Return [x, y] of the center of cell containing provided text 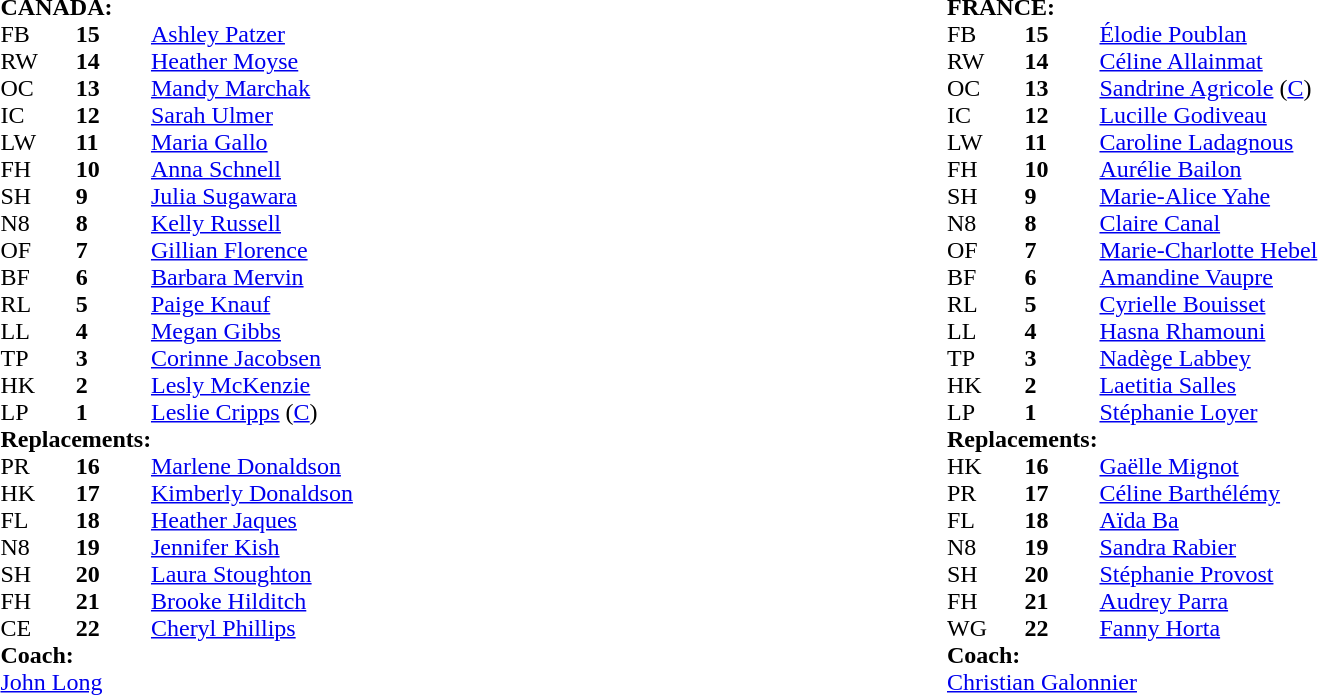
Corinne Jacobsen [348, 358]
Lesly McKenzie [348, 386]
Heather Moyse [348, 62]
Coach: [470, 656]
Leslie Cripps (C) [348, 412]
Maria Gallo [348, 142]
Heather Jaques [348, 520]
Paige Knauf [348, 304]
Ashley Patzer [348, 34]
Barbara Mervin [348, 278]
Sarah Ulmer [348, 116]
Laura Stoughton [348, 574]
Replacements: [470, 440]
Jennifer Kish [348, 548]
Julia Sugawara [348, 196]
Cheryl Phillips [348, 628]
Gillian Florence [348, 250]
Kimberly Donaldson [348, 494]
Anna Schnell [348, 170]
Marlene Donaldson [348, 466]
Mandy Marchak [348, 88]
Megan Gibbs [348, 332]
Kelly Russell [348, 224]
WG [986, 628]
CE [38, 628]
Brooke Hilditch [348, 602]
John Long [470, 682]
